Find where the given text appears and provide that cell's center as (X, Y) coordinate. 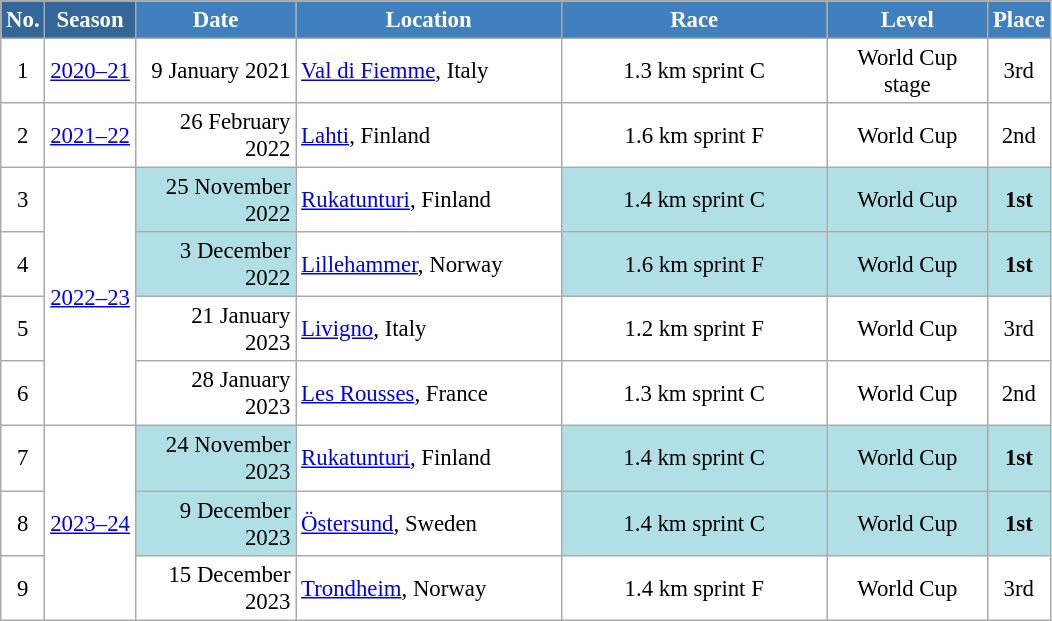
Place (1019, 20)
9 December 2023 (216, 524)
2020–21 (90, 72)
9 January 2021 (216, 72)
Race (694, 20)
8 (23, 524)
Trondheim, Norway (429, 588)
15 December 2023 (216, 588)
Les Rousses, France (429, 394)
7 (23, 458)
Östersund, Sweden (429, 524)
2023–24 (90, 523)
1 (23, 72)
Location (429, 20)
28 January 2023 (216, 394)
World Cup stage (908, 72)
2 (23, 136)
6 (23, 394)
Lahti, Finland (429, 136)
3 (23, 200)
9 (23, 588)
Level (908, 20)
Livigno, Italy (429, 330)
Lillehammer, Norway (429, 264)
1.2 km sprint F (694, 330)
Season (90, 20)
25 November 2022 (216, 200)
4 (23, 264)
21 January 2023 (216, 330)
2021–22 (90, 136)
2022–23 (90, 297)
Date (216, 20)
1.4 km sprint F (694, 588)
3 December 2022 (216, 264)
No. (23, 20)
26 February 2022 (216, 136)
Val di Fiemme, Italy (429, 72)
5 (23, 330)
24 November 2023 (216, 458)
